Identify which cell holds the provided text, then report its (X, Y) central coordinate. 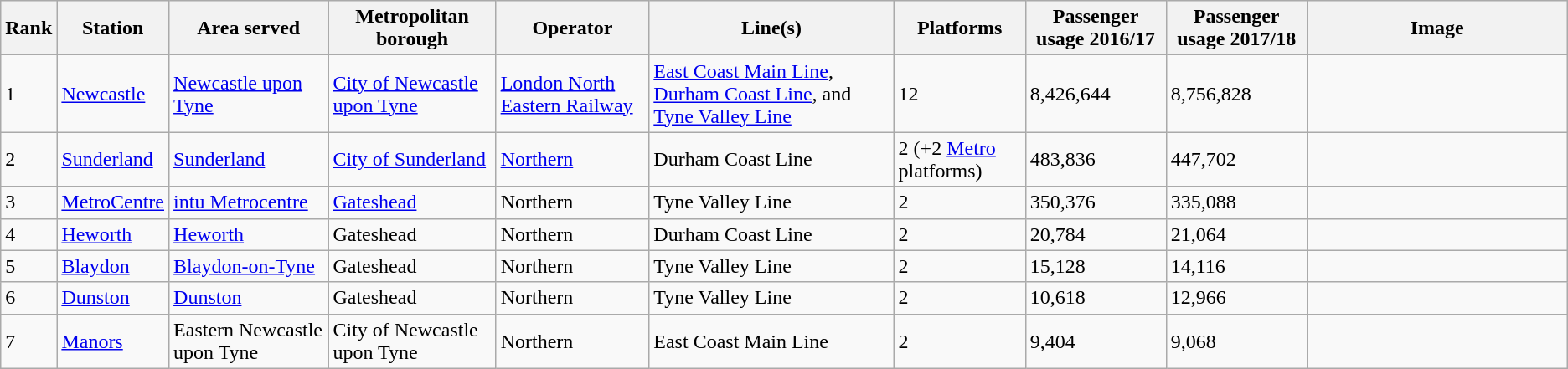
335,088 (1236, 202)
Passenger usage 2016/17 (1096, 28)
Area served (249, 28)
MetroCentre (113, 202)
1 (28, 94)
Newcastle (113, 94)
Blaydon-on-Tyne (249, 266)
21,064 (1236, 234)
Rank (28, 28)
Manors (113, 341)
14,116 (1236, 266)
12 (960, 94)
Blaydon (113, 266)
Operator (573, 28)
4 (28, 234)
intu Metrocentre (249, 202)
10,618 (1096, 298)
Line(s) (771, 28)
Passenger usage 2017/18 (1236, 28)
483,836 (1096, 159)
15,128 (1096, 266)
Image (1437, 28)
5 (28, 266)
8,756,828 (1236, 94)
9,404 (1096, 341)
9,068 (1236, 341)
6 (28, 298)
447,702 (1236, 159)
20,784 (1096, 234)
2 (+2 Metro platforms) (960, 159)
Station (113, 28)
East Coast Main Line (771, 341)
City of Sunderland (412, 159)
Eastern Newcastle upon Tyne (249, 341)
Metropolitan borough (412, 28)
12,966 (1236, 298)
350,376 (1096, 202)
8,426,644 (1096, 94)
7 (28, 341)
3 (28, 202)
Platforms (960, 28)
London North Eastern Railway (573, 94)
East Coast Main Line, Durham Coast Line, and Tyne Valley Line (771, 94)
Newcastle upon Tyne (249, 94)
